Output the (x, y) coordinate of the center of the cell containing the given text.  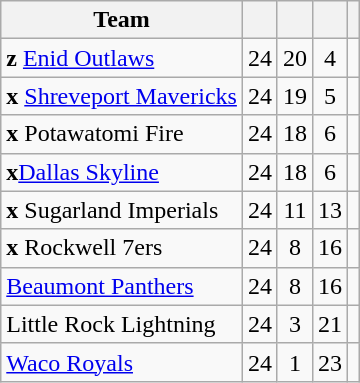
5 (330, 96)
xDallas Skyline (122, 172)
13 (330, 210)
20 (294, 58)
Little Rock Lightning (122, 324)
x Rockwell 7ers (122, 248)
z Enid Outlaws (122, 58)
Beaumont Panthers (122, 286)
21 (330, 324)
Waco Royals (122, 362)
19 (294, 96)
x Sugarland Imperials (122, 210)
1 (294, 362)
4 (330, 58)
3 (294, 324)
11 (294, 210)
23 (330, 362)
Team (122, 20)
x Potawatomi Fire (122, 134)
x Shreveport Mavericks (122, 96)
